Provide the (X, Y) coordinate of the cell's center where the given text is located.  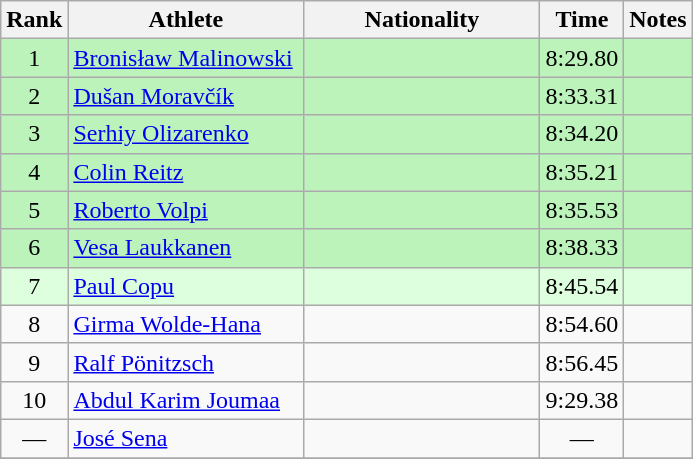
Abdul Karim Joumaa (186, 400)
Rank (34, 20)
8:33.31 (582, 96)
Serhiy Olizarenko (186, 134)
3 (34, 134)
9:29.38 (582, 400)
8:38.33 (582, 248)
8:56.45 (582, 362)
Colin Reitz (186, 172)
Roberto Volpi (186, 210)
Girma Wolde-Hana (186, 324)
José Sena (186, 438)
10 (34, 400)
8:35.53 (582, 210)
9 (34, 362)
Dušan Moravčík (186, 96)
Paul Copu (186, 286)
7 (34, 286)
6 (34, 248)
Ralf Pönitzsch (186, 362)
8:29.80 (582, 58)
Vesa Laukkanen (186, 248)
Time (582, 20)
Athlete (186, 20)
Notes (658, 20)
2 (34, 96)
4 (34, 172)
8:45.54 (582, 286)
8 (34, 324)
Nationality (422, 20)
8:54.60 (582, 324)
8:34.20 (582, 134)
5 (34, 210)
1 (34, 58)
8:35.21 (582, 172)
Bronisław Malinowski (186, 58)
